Return [x, y] of the center of cell containing provided text 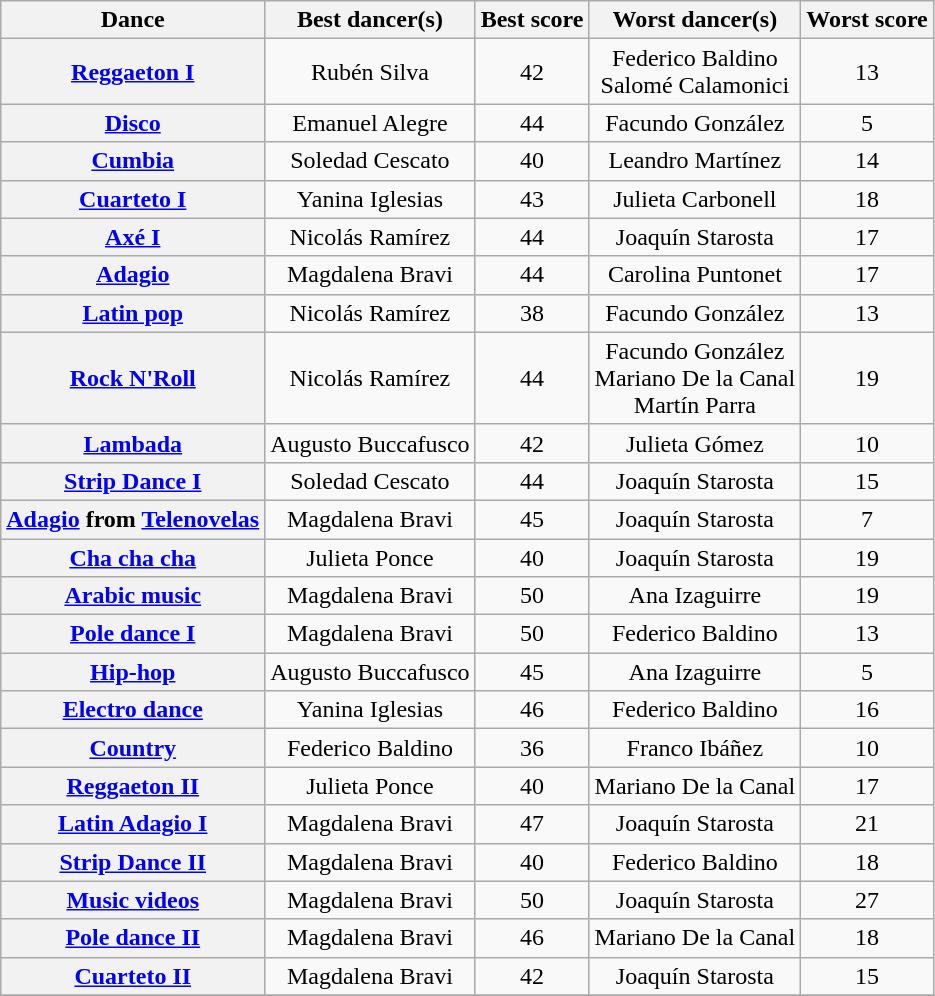
43 [532, 199]
Axé I [133, 237]
Carolina Puntonet [695, 275]
Latin pop [133, 313]
Latin Adagio I [133, 824]
Franco Ibáñez [695, 748]
Pole dance II [133, 938]
Dance [133, 20]
Rock N'Roll [133, 378]
7 [868, 519]
Julieta Gómez [695, 443]
Best score [532, 20]
Cuarteto II [133, 976]
Arabic music [133, 596]
Lambada [133, 443]
Cha cha cha [133, 557]
Cuarteto I [133, 199]
Leandro Martínez [695, 161]
Rubén Silva [370, 72]
Julieta Carbonell [695, 199]
14 [868, 161]
Reggaeton I [133, 72]
Best dancer(s) [370, 20]
Music videos [133, 900]
21 [868, 824]
Worst dancer(s) [695, 20]
Strip Dance I [133, 481]
38 [532, 313]
Strip Dance II [133, 862]
Electro dance [133, 710]
Federico BaldinoSalomé Calamonici [695, 72]
47 [532, 824]
Emanuel Alegre [370, 123]
27 [868, 900]
Reggaeton II [133, 786]
Adagio from Telenovelas [133, 519]
Cumbia [133, 161]
36 [532, 748]
Facundo GonzálezMariano De la CanalMartín Parra [695, 378]
16 [868, 710]
Worst score [868, 20]
Disco [133, 123]
Country [133, 748]
Hip-hop [133, 672]
Adagio [133, 275]
Pole dance I [133, 634]
